From the cell containing the given text, extract its center point as (X, Y) coordinate. 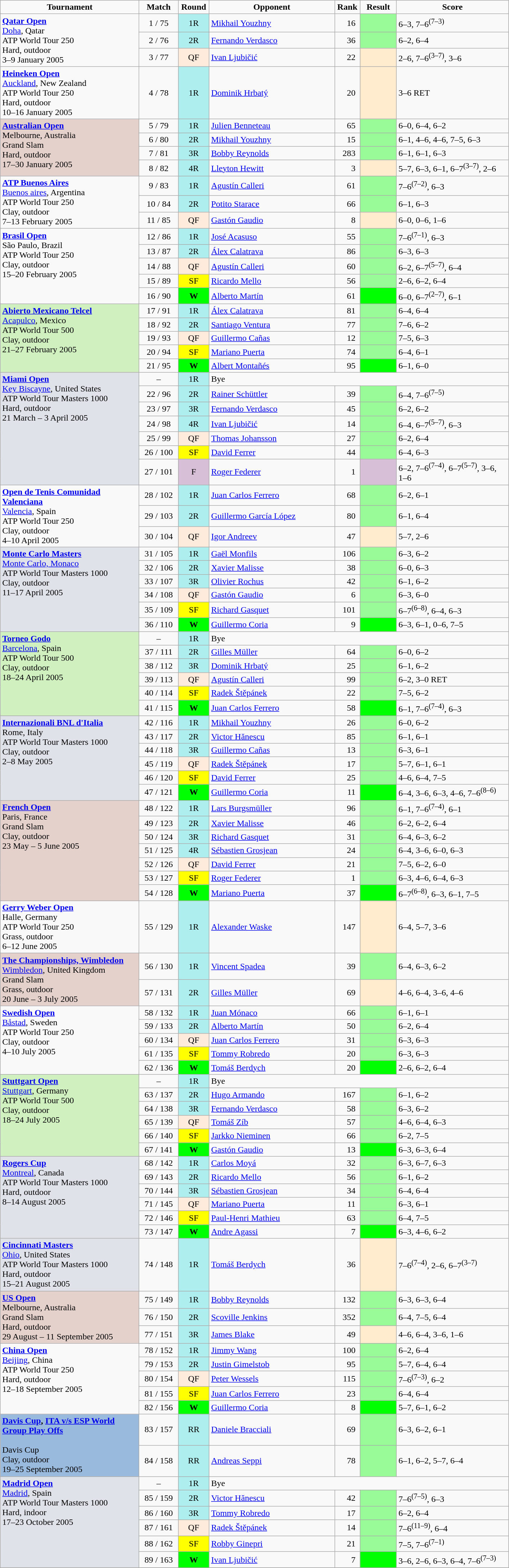
33 / 107 (159, 581)
7–6(11–9), 6–4 (453, 1528)
6–2, 6–2, 6–4 (453, 823)
85 (347, 737)
7–6, 6–2 (453, 325)
352 (347, 1317)
6–1, 7–6(7–4), 6–3 (453, 708)
12 (347, 338)
132 (347, 1300)
55 / 129 (159, 927)
6–2, 7–5 (453, 1136)
89 / 163 (159, 1560)
Jimmy Wang (272, 1350)
14 / 88 (159, 266)
45 (347, 409)
Gerry Weber OpenHalle, GermanyATP World Tour 250Grass, outdoor6–12 June 2005 (70, 927)
Peter Wessels (272, 1379)
Juan Mónaco (272, 1013)
13 / 87 (159, 251)
57 / 131 (159, 993)
5–7, 2–6 (453, 537)
6–4, 3–6, 6–0, 6–3 (453, 851)
Round (194, 7)
167 (347, 1095)
4 / 78 (159, 93)
6–1, 7–6(7–4), 6–1 (453, 808)
2 / 76 (159, 40)
7–6(7–2), 6–3 (453, 186)
6–4, 6–7(5–7), 6–3 (453, 424)
6–2, 3–0 RET (453, 679)
US OpenMelbourne, AustraliaGrand SlamHard, outdoor29 August – 11 September 2005 (70, 1317)
63 / 137 (159, 1095)
147 (347, 927)
Alexander Waske (272, 927)
6–1, 6–3 (453, 204)
72 / 146 (159, 1218)
47 (347, 537)
46 / 120 (159, 778)
12 / 86 (159, 237)
6–3, 6–7, 6–3 (453, 1163)
Opponent (272, 7)
Torneo GodoBarcelona, SpainATP World Tour 500Clay, outdoor18–24 April 2005 (70, 674)
78 / 152 (159, 1350)
ATP Buenos AiresBuenos aires, ArgentinaATP World Tour 250Clay, outdoor7–13 February 2005 (70, 202)
88 / 162 (159, 1544)
Robby Ginepri (272, 1544)
106 (347, 554)
Andreas Seppi (272, 1461)
68 (347, 495)
6–0, 0–6, 1–6 (453, 220)
83 / 157 (159, 1430)
25 / 99 (159, 439)
6–2, 6–2 (453, 409)
71 / 145 (159, 1204)
60 / 134 (159, 1040)
70 / 144 (159, 1191)
Jarkko Nieminen (272, 1136)
80 / 154 (159, 1379)
69 / 143 (159, 1177)
1 / 75 (159, 23)
The Championships, WimbledonWimbledon, United KingdomGrand SlamGrass, outdoor20 June – 3 July 2005 (70, 980)
86 (347, 251)
59 / 133 (159, 1026)
15 / 89 (159, 281)
7–6(7–3), 6–2 (453, 1379)
27 / 101 (159, 472)
Match (159, 7)
6–3, 6–0 (453, 595)
Score (453, 7)
6–3, 6–2, 6–1 (453, 1430)
62 / 136 (159, 1067)
Albert Montañés (272, 366)
41 / 115 (159, 708)
6 / 80 (159, 139)
Gaël Monfils (272, 554)
34 (347, 1191)
Madrid OpenMadrid, SpainATP World Tour Masters 1000Hard, indoor17–23 October 2005 (70, 1522)
French OpenParis, FranceGrand SlamClay, outdoor23 May – 5 June 2005 (70, 851)
48 / 122 (159, 808)
15 (347, 139)
23 (347, 1394)
77 (347, 325)
Tomáš Zíb (272, 1122)
6–0, 6–7(2–7), 6–1 (453, 296)
61 / 135 (159, 1054)
53 / 127 (159, 878)
6–4, 6–3 (453, 452)
Julien Benneteau (272, 126)
50 (347, 1026)
79 / 153 (159, 1364)
84 / 158 (159, 1461)
Lars Burgsmüller (272, 808)
6–1, 6–2, 5–7, 6–4 (453, 1461)
Davis Cup, ITA v/s ESP World Group Play Offs Davis Cup Clay, outdoor 19–25 September 2005 (70, 1445)
Rogers CupMontreal, CanadaATP World Tour Masters 1000Hard, outdoor8–14 August 2005 (70, 1197)
73 / 147 (159, 1232)
54 / 128 (159, 893)
27 (347, 439)
6–3, 7–6(7–3) (453, 23)
6–3, 4–6, 6–4, 6–3 (453, 878)
Olivier Rochus (272, 581)
Internazionali BNL d'ItaliaRome, ItalyATP World Tour Masters 1000Clay, outdoor2–8 May 2005 (70, 758)
26 (347, 723)
100 (347, 1350)
56 / 130 (159, 966)
6–1, 4–6, 4–6, 7–5, 6–3 (453, 139)
6–3, 6–1, 0–6, 7–5 (453, 625)
39 / 113 (159, 679)
Rainer Schüttler (272, 394)
3–6 RET (453, 93)
10 / 84 (159, 204)
38 (347, 568)
2–6, 7–6(3–7), 3–6 (453, 58)
6–4, 7–6(7–5) (453, 394)
Tournament (70, 7)
63 (347, 1218)
6–2, 6–7(5–7), 6–4 (453, 266)
6–4, 7–5, 6–4 (453, 1317)
7 / 81 (159, 153)
46 (347, 823)
36 / 110 (159, 625)
Miami OpenKey Biscayne, United StatesATP World Tour Masters 1000Hard, outdoor21 March – 3 April 2005 (70, 428)
58 / 132 (159, 1013)
Vincent Spadea (272, 966)
4–6, 6–4, 6–3 (453, 1122)
20 / 94 (159, 352)
85 / 159 (159, 1498)
Cincinnati MastersOhio, United StatesATP World Tour Masters 1000Hard, outdoor15–21 August 2005 (70, 1265)
6–2, 7–6(7–4), 6–7(5–7), 3–6, 1–6 (453, 472)
86 / 160 (159, 1513)
6–7(6–8), 6–3, 6–1, 7–5 (453, 893)
6–4, 7–5 (453, 1218)
7–5, 7–6(7–1) (453, 1544)
Rank (347, 7)
Result (378, 7)
78 (347, 1461)
37 / 111 (159, 652)
Abierto Mexicano TelcelAcapulco, MexicoATP World Tour 500Clay, outdoor21–27 February 2005 (70, 338)
49 / 123 (159, 823)
24 / 98 (159, 424)
65 (347, 126)
40 / 114 (159, 693)
35 / 109 (159, 610)
6–0, 6–3 (453, 568)
67 / 141 (159, 1150)
Santiago Ventura (272, 325)
75 / 149 (159, 1300)
74 / 148 (159, 1265)
55 (347, 237)
8 / 82 (159, 168)
30 / 104 (159, 537)
5–7, 6–4, 6–4 (453, 1364)
31 / 105 (159, 554)
115 (347, 1379)
101 (347, 610)
42 / 116 (159, 723)
44 (347, 452)
6–1, 6–0 (453, 366)
99 (347, 679)
Thomas Johansson (272, 439)
44 / 118 (159, 750)
6–4, 6–1 (453, 352)
Andre Agassi (272, 1232)
Brasil OpenSão Paulo, BrazilATP World Tour 250Clay, outdoor15–20 February 2005 (70, 266)
Lleyton Hewitt (272, 168)
9 / 83 (159, 186)
16 / 90 (159, 296)
James Blake (272, 1334)
Guillermo García López (272, 516)
6–2, 6–1 (453, 495)
64 (347, 652)
81 / 155 (159, 1394)
Daniele Bracciali (272, 1430)
China OpenBeijing, ChinaATP World Tour 250Hard, outdoor12–18 September 2005 (70, 1379)
26 / 100 (159, 452)
Australian OpenMelbourne, AustraliaGrand SlamHard, outdoor17–30 January 2005 (70, 147)
49 (347, 1334)
57 (347, 1122)
32 (347, 1163)
F (194, 472)
37 (347, 893)
3 / 77 (159, 58)
283 (347, 153)
5 / 79 (159, 126)
José Acasuso (272, 237)
7–6(7–5), 6–3 (453, 1498)
7–6(7–1), 6–3 (453, 237)
6 (347, 595)
11 / 85 (159, 220)
6–1, 6–1, 6–3 (453, 153)
3–6, 2–6, 6–3, 6–4, 7–6(7–3) (453, 1560)
6–0, 6–4, 6–2 (453, 126)
45 / 119 (159, 764)
Swedish OpenBåstad, SwedenATP World Tour 250Clay, outdoor4–10 July 2005 (70, 1040)
4–6, 6–4, 3–6, 4–6 (453, 993)
24 (347, 851)
7–5, 6–2, 6–0 (453, 864)
68 / 142 (159, 1163)
43 / 117 (159, 737)
7–5, 6–3 (453, 338)
60 (347, 266)
77 / 151 (159, 1334)
18 / 92 (159, 325)
52 / 126 (159, 864)
Qatar OpenDoha, QatarATP World Tour 250Hard, outdoor3–9 January 2005 (70, 40)
19 / 93 (159, 338)
17 / 91 (159, 311)
5–7, 6–1, 6–1 (453, 764)
Carlos Moyá (272, 1163)
3 (347, 168)
4–6, 6–4, 7–5 (453, 778)
6–7(6–8), 6–4, 6–3 (453, 610)
5–7, 6–3, 6–1, 6–7(3–7), 2–6 (453, 168)
51 / 125 (159, 851)
87 / 161 (159, 1528)
16 (347, 23)
5–7, 6–1, 6–2 (453, 1407)
81 (347, 311)
21 / 95 (159, 366)
96 (347, 808)
65 / 139 (159, 1122)
66 / 140 (159, 1136)
6–4, 5–7, 3–6 (453, 927)
29 / 103 (159, 516)
4–6, 6–4, 3–6, 1–6 (453, 1334)
Monte Carlo MastersMonte Carlo, MonacoATP World Tour Masters 1000Clay, outdoor11–17 April 2005 (70, 590)
7–6(7–4), 2–6, 6–7(3–7) (453, 1265)
6–4, 3–6, 6–3, 4–6, 7–6(8–6) (453, 792)
76 / 150 (159, 1317)
Hugo Armando (272, 1095)
Open de Tenis Comunidad ValencianaValencia, SpainATP World Tour 250Clay, outdoor4–10 April 2005 (70, 516)
6–1, 6–4 (453, 516)
Justin Gimelstob (272, 1364)
50 / 124 (159, 837)
34 / 108 (159, 595)
32 / 106 (159, 568)
47 / 121 (159, 792)
64 / 138 (159, 1108)
23 / 97 (159, 409)
Heineken OpenAuckland, New ZealandATP World Tour 250Hard, outdoor10–16 January 2005 (70, 93)
74 (347, 352)
9 (347, 625)
6–3, 4–6, 6–2 (453, 1232)
Igor Andreev (272, 537)
Potito Starace (272, 204)
7–5, 6–2 (453, 693)
80 (347, 516)
Stuttgart OpenStuttgart, GermanyATP World Tour 500Clay, outdoor18–24 July 2005 (70, 1115)
Scoville Jenkins (272, 1317)
28 / 102 (159, 495)
38 / 112 (159, 666)
22 / 96 (159, 394)
82 / 156 (159, 1407)
Paul-Henri Mathieu (272, 1218)
